Extract the (x, y) coordinate from the center of the cell holding the provided text.  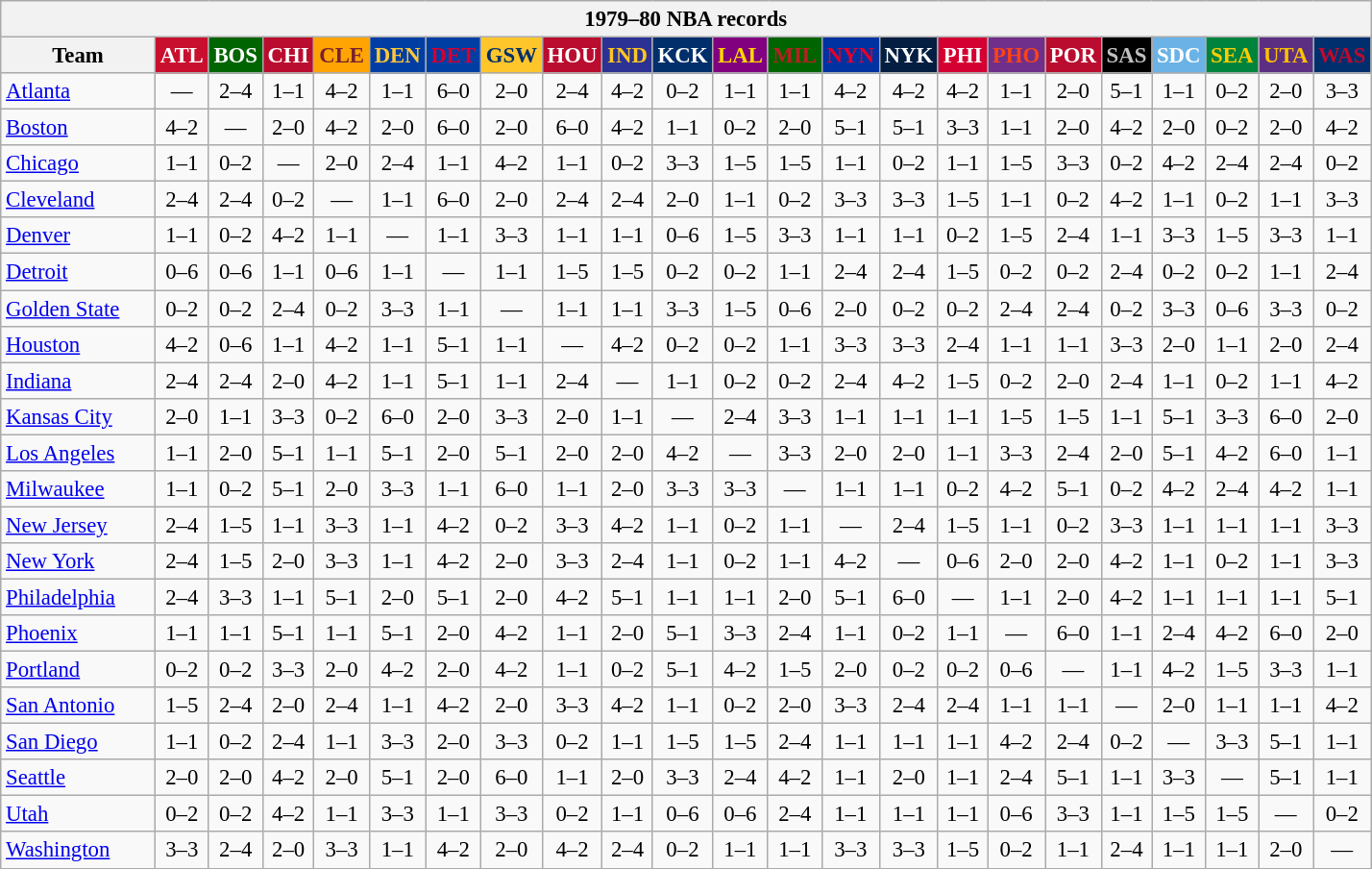
New Jersey (79, 525)
Seattle (79, 778)
CHI (288, 56)
IND (627, 56)
Team (79, 56)
San Antonio (79, 706)
UTA (1286, 56)
Utah (79, 814)
Boston (79, 128)
CLE (342, 56)
DEN (398, 56)
San Diego (79, 742)
Detroit (79, 272)
NYN (850, 56)
POR (1074, 56)
GSW (512, 56)
Milwaukee (79, 489)
SDC (1179, 56)
Chicago (79, 163)
KCK (682, 56)
NYK (909, 56)
Cleveland (79, 200)
ATL (182, 56)
MIL (795, 56)
Washington (79, 851)
New York (79, 561)
Kansas City (79, 416)
Houston (79, 344)
Atlanta (79, 91)
SEA (1232, 56)
BOS (235, 56)
1979–80 NBA records (686, 19)
Indiana (79, 381)
PHO (1017, 56)
Los Angeles (79, 453)
DET (453, 56)
SAS (1126, 56)
Portland (79, 670)
WAS (1342, 56)
LAL (740, 56)
Philadelphia (79, 597)
PHI (963, 56)
Denver (79, 236)
Golden State (79, 309)
HOU (573, 56)
Phoenix (79, 633)
